Extract the [x, y] coordinate from the center of the cell holding the provided text.  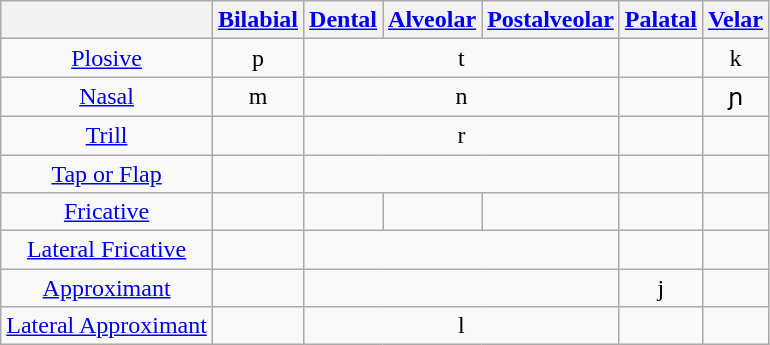
ɲ [735, 97]
Tap or Flap [107, 173]
Velar [735, 20]
Lateral Approximant [107, 326]
r [462, 135]
p [258, 58]
n [462, 97]
l [462, 326]
Plosive [107, 58]
Fricative [107, 212]
Approximant [107, 288]
k [735, 58]
t [462, 58]
Nasal [107, 97]
j [660, 288]
Trill [107, 135]
Palatal [660, 20]
Dental [344, 20]
m [258, 97]
Postalveolar [551, 20]
Alveolar [432, 20]
Lateral Fricative [107, 250]
Bilabial [258, 20]
